Locate the cell with the specified text and output its (x, y) center coordinate. 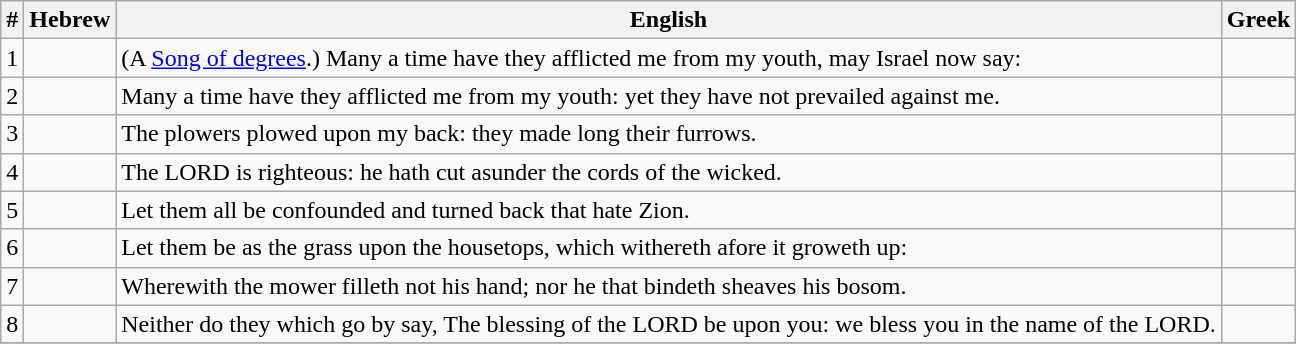
Neither do they which go by say, The blessing of the LORD be upon you: we bless you in the name of the LORD. (669, 324)
Wherewith the mower filleth not his hand; nor he that bindeth sheaves his bosom. (669, 286)
Hebrew (70, 20)
8 (12, 324)
4 (12, 172)
6 (12, 248)
2 (12, 96)
Let them all be confounded and turned back that hate Zion. (669, 210)
(A Song of degrees.) Many a time have they afflicted me from my youth, may Israel now say: (669, 58)
The LORD is righteous: he hath cut asunder the cords of the wicked. (669, 172)
English (669, 20)
3 (12, 134)
The plowers plowed upon my back: they made long their furrows. (669, 134)
1 (12, 58)
Let them be as the grass upon the housetops, which withereth afore it groweth up: (669, 248)
5 (12, 210)
# (12, 20)
Many a time have they afflicted me from my youth: yet they have not prevailed against me. (669, 96)
7 (12, 286)
Greek (1258, 20)
